Output the (X, Y) coordinate of the center of the cell containing the given text.  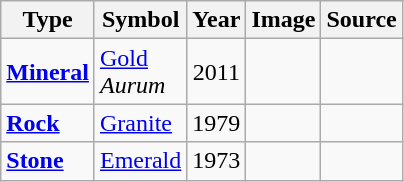
Stone (48, 161)
GoldAurum (140, 72)
Image (284, 20)
2011 (216, 72)
Granite (140, 123)
1973 (216, 161)
Mineral (48, 72)
Emerald (140, 161)
1979 (216, 123)
Source (362, 20)
Symbol (140, 20)
Type (48, 20)
Year (216, 20)
Rock (48, 123)
